Return the (X, Y) coordinate for the center point of the cell that contains the specified text.  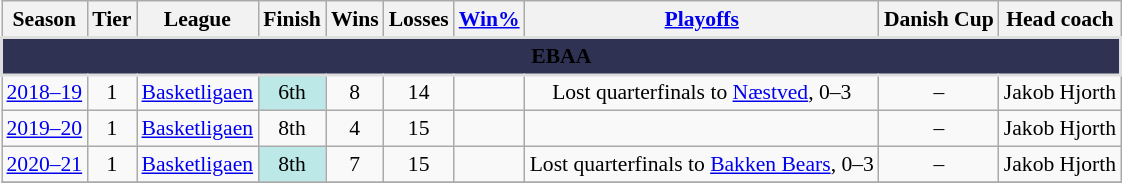
4 (355, 129)
League (197, 19)
Head coach (1060, 19)
2020–21 (45, 165)
Wins (355, 19)
Lost quarterfinals to Næstved, 0–3 (702, 93)
Tier (112, 19)
Lost quarterfinals to Bakken Bears, 0–3 (702, 165)
Playoffs (702, 19)
Losses (419, 19)
EBAA (562, 56)
6th (292, 93)
2019–20 (45, 129)
14 (419, 93)
8 (355, 93)
7 (355, 165)
Win% (490, 19)
2018–19 (45, 93)
Season (45, 19)
Finish (292, 19)
Danish Cup (939, 19)
